Search for the cell housing the specified text and yield its (X, Y) center coordinate. 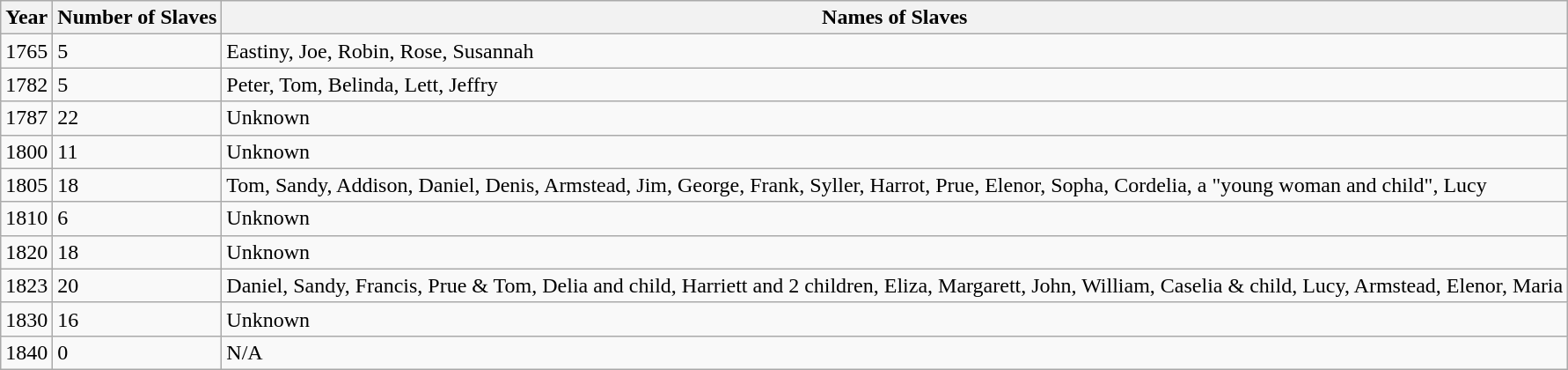
16 (137, 319)
Number of Slaves (137, 18)
1800 (26, 152)
0 (137, 352)
Eastiny, Joe, Robin, Rose, Susannah (895, 51)
1840 (26, 352)
1765 (26, 51)
Names of Slaves (895, 18)
Year (26, 18)
20 (137, 285)
1787 (26, 118)
1823 (26, 285)
1810 (26, 218)
1830 (26, 319)
1820 (26, 252)
1805 (26, 185)
1782 (26, 85)
11 (137, 152)
Tom, Sandy, Addison, Daniel, Denis, Armstead, Jim, George, Frank, Syller, Harrot, Prue, Elenor, Sopha, Cordelia, a "young woman and child", Lucy (895, 185)
N/A (895, 352)
6 (137, 218)
Peter, Tom, Belinda, Lett, Jeffry (895, 85)
22 (137, 118)
